From the cell containing the given text, extract its center point as [X, Y] coordinate. 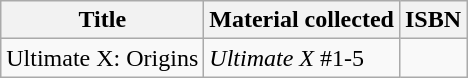
ISBN [432, 20]
Ultimate X #1-5 [302, 58]
Ultimate X: Origins [102, 58]
Material collected [302, 20]
Title [102, 20]
